Identify which cell holds the provided text, then report its (x, y) central coordinate. 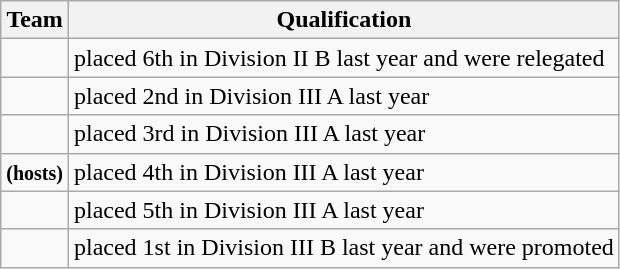
placed 4th in Division III A last year (344, 172)
placed 5th in Division III A last year (344, 210)
placed 3rd in Division III A last year (344, 134)
Team (35, 20)
Qualification (344, 20)
(hosts) (35, 172)
placed 6th in Division II B last year and were relegated (344, 58)
placed 2nd in Division III A last year (344, 96)
placed 1st in Division III B last year and were promoted (344, 248)
